Search for the cell housing the specified text and yield its [x, y] center coordinate. 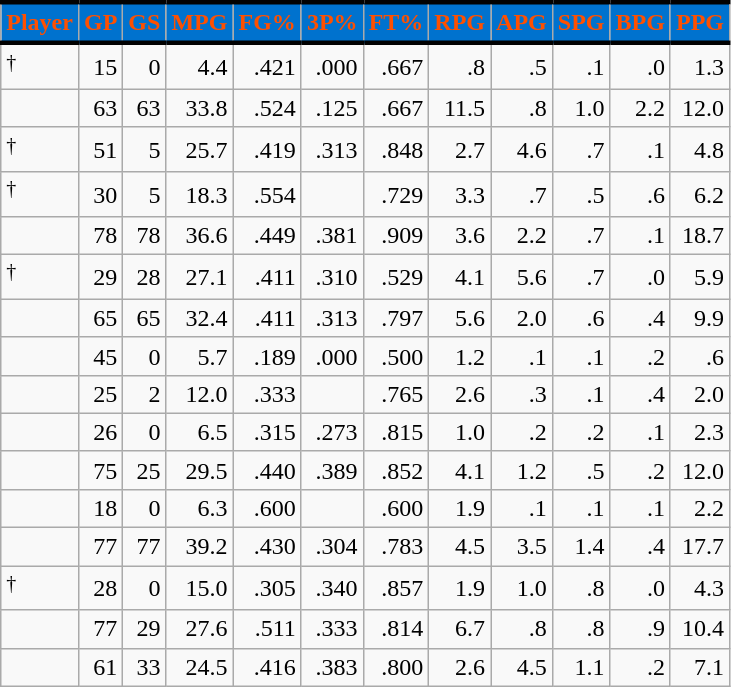
18.7 [700, 236]
9.9 [700, 318]
.848 [396, 150]
.852 [396, 470]
2.7 [460, 150]
75 [100, 470]
.189 [267, 356]
51 [100, 150]
SPG [581, 22]
MPG [200, 22]
6.3 [200, 508]
.315 [267, 432]
.765 [396, 394]
.381 [332, 236]
3P% [332, 22]
36.6 [200, 236]
.305 [267, 588]
18 [100, 508]
.449 [267, 236]
27.1 [200, 278]
7.1 [700, 667]
.9 [640, 629]
1.4 [581, 547]
.783 [396, 547]
.310 [332, 278]
29.5 [200, 470]
18.3 [200, 194]
39.2 [200, 547]
33 [144, 667]
.500 [396, 356]
.383 [332, 667]
.440 [267, 470]
1.1 [581, 667]
.524 [267, 108]
BPG [640, 22]
.529 [396, 278]
.416 [267, 667]
.857 [396, 588]
.554 [267, 194]
30 [100, 194]
4.4 [200, 66]
3.5 [522, 547]
33.8 [200, 108]
45 [100, 356]
6.5 [200, 432]
2.3 [700, 432]
.125 [332, 108]
6.2 [700, 194]
.389 [332, 470]
FT% [396, 22]
15.0 [200, 588]
.511 [267, 629]
RPG [460, 22]
.419 [267, 150]
4.6 [522, 150]
.430 [267, 547]
4.8 [700, 150]
4.3 [700, 588]
27.6 [200, 629]
.729 [396, 194]
25.7 [200, 150]
24.5 [200, 667]
.815 [396, 432]
.304 [332, 547]
61 [100, 667]
10.4 [700, 629]
3.6 [460, 236]
APG [522, 22]
2 [144, 394]
3.3 [460, 194]
1.3 [700, 66]
GS [144, 22]
17.7 [700, 547]
.3 [522, 394]
.421 [267, 66]
FG% [267, 22]
5.7 [200, 356]
15 [100, 66]
PPG [700, 22]
.800 [396, 667]
6.7 [460, 629]
.273 [332, 432]
GP [100, 22]
.797 [396, 318]
.340 [332, 588]
.909 [396, 236]
32.4 [200, 318]
26 [100, 432]
Player [40, 22]
11.5 [460, 108]
5.9 [700, 278]
.814 [396, 629]
